Output the [X, Y] coordinate of the center of the cell containing the given text.  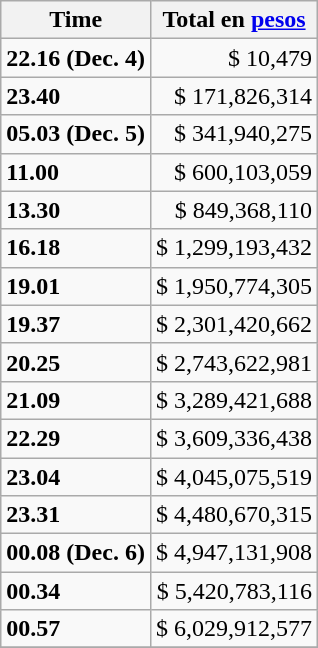
$ 2,743,622,981 [234, 362]
$ 849,368,110 [234, 210]
19.37 [76, 324]
23.04 [76, 477]
$ 171,826,314 [234, 96]
Time [76, 20]
19.01 [76, 286]
05.03 (Dec. 5) [76, 134]
$ 4,947,131,908 [234, 553]
$ 3,289,421,688 [234, 400]
23.31 [76, 515]
$ 600,103,059 [234, 172]
20.25 [76, 362]
00.08 (Dec. 6) [76, 553]
$ 341,940,275 [234, 134]
11.00 [76, 172]
$ 6,029,912,577 [234, 629]
Total en pesos [234, 20]
$ 5,420,783,116 [234, 591]
$ 4,045,075,519 [234, 477]
22.16 (Dec. 4) [76, 58]
22.29 [76, 438]
00.34 [76, 591]
00.57 [76, 629]
$ 4,480,670,315 [234, 515]
$ 3,609,336,438 [234, 438]
23.40 [76, 96]
16.18 [76, 248]
$ 2,301,420,662 [234, 324]
21.09 [76, 400]
$ 1,950,774,305 [234, 286]
$ 10,479 [234, 58]
13.30 [76, 210]
$ 1,299,193,432 [234, 248]
